Capture the cell that displays the provided text and extract its [x, y] central coordinate. 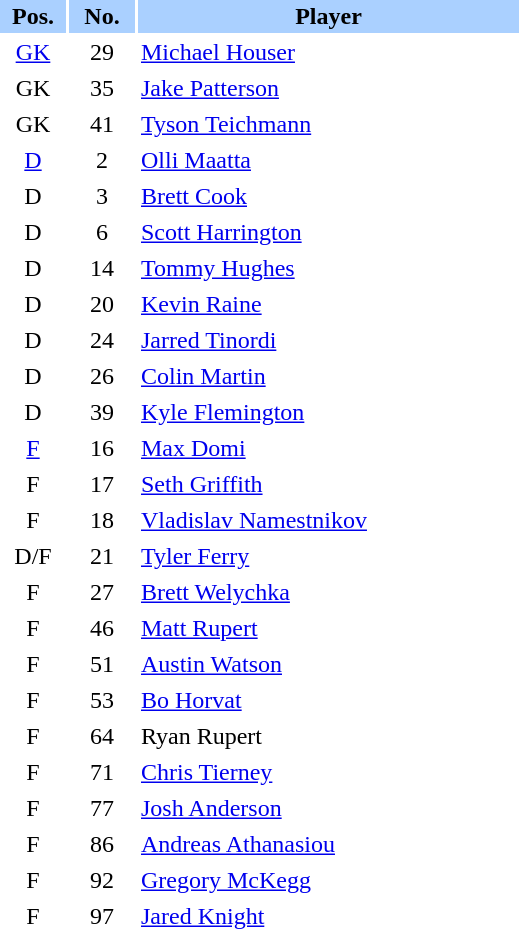
Olli Maatta [328, 160]
Vladislav Namestnikov [328, 520]
Tyson Teichmann [328, 124]
Seth Griffith [328, 484]
2 [102, 160]
20 [102, 304]
Tyler Ferry [328, 556]
29 [102, 52]
Brett Welychka [328, 592]
Kevin Raine [328, 304]
Player [328, 16]
Tommy Hughes [328, 268]
Gregory McKegg [328, 880]
Kyle Flemington [328, 412]
6 [102, 232]
Max Domi [328, 448]
46 [102, 628]
Josh Anderson [328, 808]
16 [102, 448]
Ryan Rupert [328, 736]
64 [102, 736]
Austin Watson [328, 664]
77 [102, 808]
Pos. [33, 16]
Colin Martin [328, 376]
D/F [33, 556]
71 [102, 772]
27 [102, 592]
Scott Harrington [328, 232]
35 [102, 88]
24 [102, 340]
Jarred Tinordi [328, 340]
Bo Horvat [328, 700]
14 [102, 268]
Andreas Athanasiou [328, 844]
51 [102, 664]
41 [102, 124]
No. [102, 16]
21 [102, 556]
92 [102, 880]
Matt Rupert [328, 628]
53 [102, 700]
Michael Houser [328, 52]
26 [102, 376]
17 [102, 484]
39 [102, 412]
Jake Patterson [328, 88]
Chris Tierney [328, 772]
Brett Cook [328, 196]
18 [102, 520]
3 [102, 196]
86 [102, 844]
